Search for the cell housing the specified text and yield its [X, Y] center coordinate. 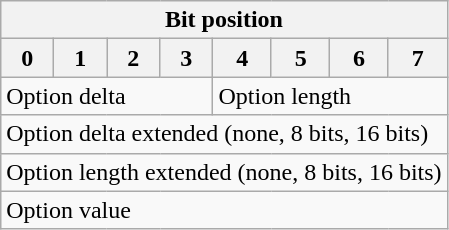
Option length [330, 96]
Option length extended (none, 8 bits, 16 bits) [224, 172]
4 [242, 58]
Option delta extended (none, 8 bits, 16 bits) [224, 134]
7 [418, 58]
Option value [224, 210]
0 [28, 58]
3 [186, 58]
Bit position [224, 20]
1 [80, 58]
2 [134, 58]
Option delta [107, 96]
5 [300, 58]
6 [359, 58]
